Pinpoint the cell where the given text exists, returning its (x, y) midpoint coordinate. 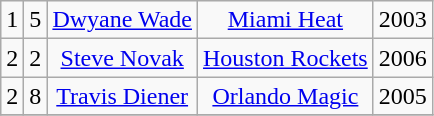
Houston Rockets (286, 58)
Orlando Magic (286, 96)
Dwyane Wade (122, 20)
8 (36, 96)
2005 (402, 96)
2006 (402, 58)
Travis Diener (122, 96)
2003 (402, 20)
Steve Novak (122, 58)
5 (36, 20)
1 (12, 20)
Miami Heat (286, 20)
